Pinpoint the cell where the given text exists, returning its (x, y) midpoint coordinate. 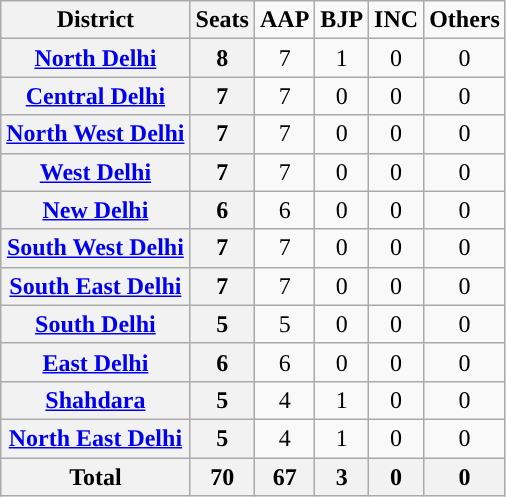
West Delhi (96, 172)
South Delhi (96, 324)
67 (284, 477)
8 (222, 58)
Shahdara (96, 400)
3 (342, 477)
New Delhi (96, 210)
North Delhi (96, 58)
Central Delhi (96, 96)
BJP (342, 20)
East Delhi (96, 362)
District (96, 20)
North West Delhi (96, 134)
Others (465, 20)
INC (396, 20)
Seats (222, 20)
70 (222, 477)
Total (96, 477)
North East Delhi (96, 438)
South East Delhi (96, 286)
AAP (284, 20)
South West Delhi (96, 248)
